From the cell containing the given text, extract its center point as (X, Y) coordinate. 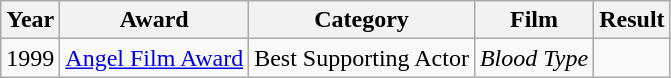
Result (632, 20)
Category (362, 20)
Year (30, 20)
Film (534, 20)
1999 (30, 58)
Angel Film Award (154, 58)
Best Supporting Actor (362, 58)
Award (154, 20)
Blood Type (534, 58)
